From the cell containing the given text, extract its center point as [X, Y] coordinate. 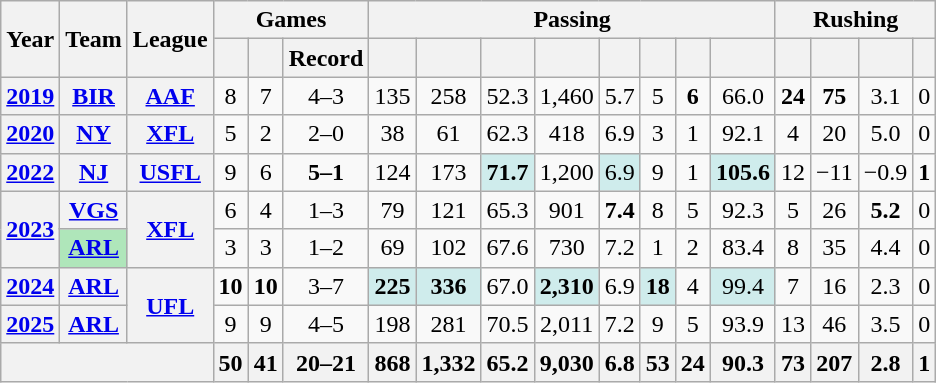
2.8 [886, 362]
46 [834, 324]
2023 [30, 229]
173 [448, 172]
NY [94, 134]
−0.9 [886, 172]
League [170, 39]
41 [266, 362]
73 [792, 362]
Games [291, 20]
9,030 [566, 362]
5.0 [886, 134]
35 [834, 248]
1,332 [448, 362]
1,200 [566, 172]
868 [392, 362]
Passing [572, 20]
4–3 [326, 96]
Rushing [855, 20]
225 [392, 286]
Year [30, 39]
53 [658, 362]
5.7 [620, 96]
3–7 [326, 286]
418 [566, 134]
66.0 [742, 96]
61 [448, 134]
99.4 [742, 286]
135 [392, 96]
105.6 [742, 172]
2022 [30, 172]
124 [392, 172]
UFL [170, 305]
3.5 [886, 324]
52.3 [508, 96]
1–3 [326, 210]
79 [392, 210]
50 [230, 362]
4–5 [326, 324]
92.3 [742, 210]
198 [392, 324]
38 [392, 134]
92.1 [742, 134]
2024 [30, 286]
65.3 [508, 210]
2,310 [566, 286]
730 [566, 248]
121 [448, 210]
4.4 [886, 248]
2.3 [886, 286]
90.3 [742, 362]
1,460 [566, 96]
102 [448, 248]
258 [448, 96]
69 [392, 248]
20 [834, 134]
Record [326, 58]
83.4 [742, 248]
16 [834, 286]
5.2 [886, 210]
7.4 [620, 210]
1–2 [326, 248]
3.1 [886, 96]
−11 [834, 172]
Team [94, 39]
75 [834, 96]
62.3 [508, 134]
USFL [170, 172]
336 [448, 286]
2,011 [566, 324]
281 [448, 324]
12 [792, 172]
65.2 [508, 362]
5–1 [326, 172]
VGS [94, 210]
901 [566, 210]
20–21 [326, 362]
2020 [30, 134]
67.0 [508, 286]
71.7 [508, 172]
67.6 [508, 248]
207 [834, 362]
BIR [94, 96]
2025 [30, 324]
AAF [170, 96]
18 [658, 286]
NJ [94, 172]
2019 [30, 96]
70.5 [508, 324]
6.8 [620, 362]
26 [834, 210]
93.9 [742, 324]
2–0 [326, 134]
13 [792, 324]
